Output the [x, y] coordinate of the center of the cell containing the given text.  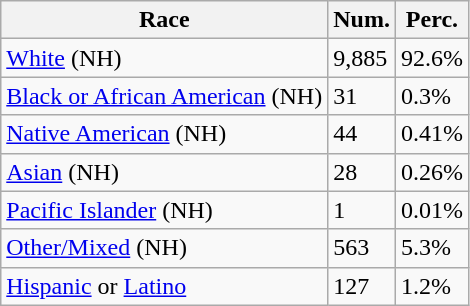
Black or African American (NH) [164, 96]
Num. [362, 20]
31 [362, 96]
563 [362, 248]
9,885 [362, 58]
Asian (NH) [164, 172]
0.26% [432, 172]
5.3% [432, 248]
1 [362, 210]
0.41% [432, 134]
Perc. [432, 20]
Native American (NH) [164, 134]
White (NH) [164, 58]
Pacific Islander (NH) [164, 210]
28 [362, 172]
1.2% [432, 286]
44 [362, 134]
0.3% [432, 96]
Hispanic or Latino [164, 286]
0.01% [432, 210]
127 [362, 286]
Other/Mixed (NH) [164, 248]
Race [164, 20]
92.6% [432, 58]
